Locate the cell with the specified text and output its (X, Y) center coordinate. 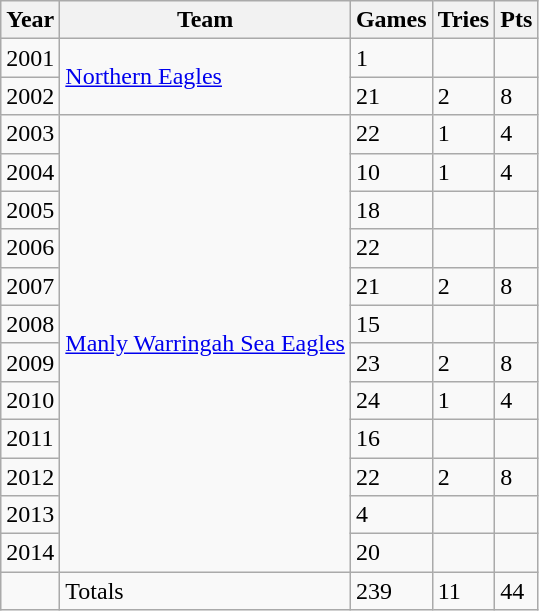
24 (391, 400)
Team (206, 20)
Year (30, 20)
15 (391, 324)
239 (391, 591)
2006 (30, 248)
2007 (30, 286)
2008 (30, 324)
2005 (30, 210)
2010 (30, 400)
2002 (30, 96)
Tries (464, 20)
20 (391, 553)
18 (391, 210)
11 (464, 591)
Games (391, 20)
2003 (30, 134)
16 (391, 438)
2004 (30, 172)
10 (391, 172)
23 (391, 362)
Northern Eagles (206, 77)
2012 (30, 477)
Pts (516, 20)
2011 (30, 438)
Manly Warringah Sea Eagles (206, 344)
2001 (30, 58)
2013 (30, 515)
Totals (206, 591)
44 (516, 591)
2009 (30, 362)
2014 (30, 553)
